Determine the [X, Y] coordinate at the center of the cell enclosing the given text.  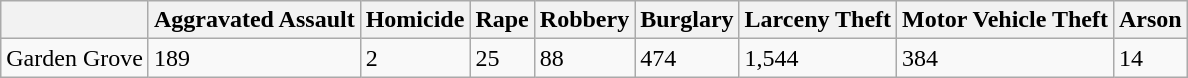
Burglary [687, 20]
Arson [1150, 20]
Homicide [415, 20]
Rape [502, 20]
25 [502, 58]
88 [584, 58]
2 [415, 58]
1,544 [818, 58]
Aggravated Assault [254, 20]
Larceny Theft [818, 20]
384 [1006, 58]
14 [1150, 58]
189 [254, 58]
Motor Vehicle Theft [1006, 20]
474 [687, 58]
Garden Grove [75, 58]
Robbery [584, 20]
